Pinpoint the cell where the given text exists, returning its (x, y) midpoint coordinate. 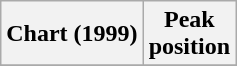
Peakposition (189, 34)
Chart (1999) (72, 34)
